Identify which cell holds the provided text, then report its [x, y] central coordinate. 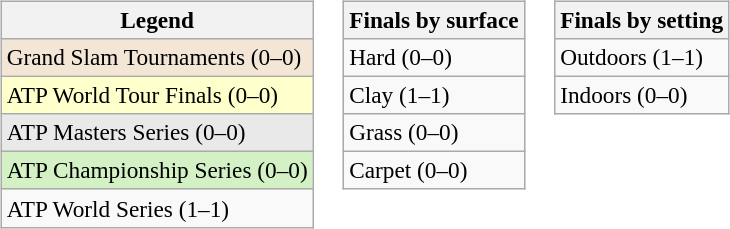
Grass (0–0) [434, 133]
ATP Championship Series (0–0) [157, 171]
Hard (0–0) [434, 57]
ATP World Series (1–1) [157, 208]
ATP Masters Series (0–0) [157, 133]
Finals by surface [434, 20]
Finals by setting [642, 20]
Carpet (0–0) [434, 171]
ATP World Tour Finals (0–0) [157, 95]
Grand Slam Tournaments (0–0) [157, 57]
Clay (1–1) [434, 95]
Indoors (0–0) [642, 95]
Legend [157, 20]
Outdoors (1–1) [642, 57]
